Extract the [X, Y] coordinate from the center of the cell holding the provided text.  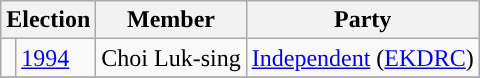
Choi Luk-sing [171, 58]
Election [48, 20]
Member [171, 20]
Independent (EKDRC) [362, 58]
1994 [56, 58]
Party [362, 20]
